Return [x, y] of the center of cell containing provided text 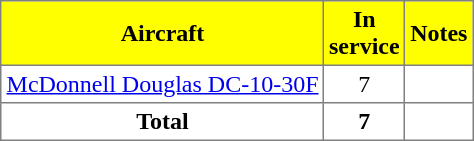
Aircraft [162, 33]
McDonnell Douglas DC-10-30F [162, 84]
Total [162, 122]
In service [364, 33]
Notes [439, 33]
